Capture the cell that displays the provided text and extract its (x, y) central coordinate. 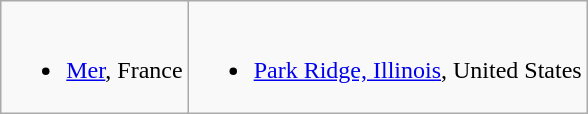
Park Ridge, Illinois, United States (388, 58)
Mer, France (94, 58)
